Capture the cell that displays the provided text and extract its (X, Y) central coordinate. 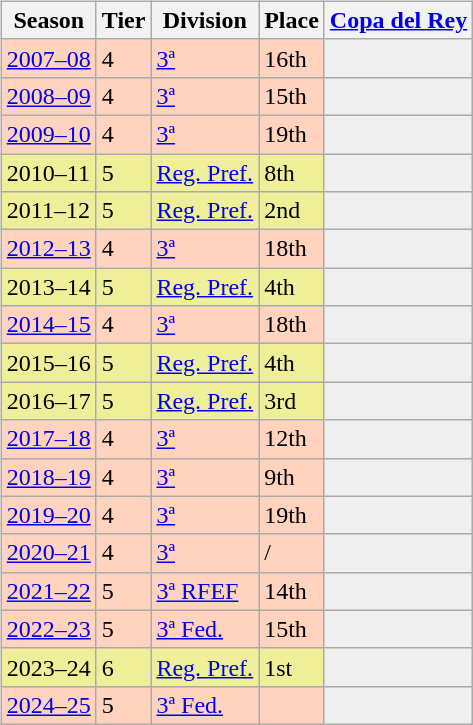
16th (292, 58)
2013–14 (48, 287)
3ª RFEF (205, 591)
2014–15 (48, 325)
8th (292, 173)
2010–11 (48, 173)
Tier (124, 20)
2017–18 (48, 439)
2024–25 (48, 705)
2008–09 (48, 96)
Copa del Rey (398, 20)
2018–19 (48, 477)
14th (292, 591)
2nd (292, 211)
/ (292, 553)
Place (292, 20)
2020–21 (48, 553)
1st (292, 667)
2019–20 (48, 515)
2023–24 (48, 667)
2015–16 (48, 363)
2007–08 (48, 58)
Division (205, 20)
2011–12 (48, 211)
2021–22 (48, 591)
Season (48, 20)
2016–17 (48, 401)
3rd (292, 401)
12th (292, 439)
2022–23 (48, 629)
6 (124, 667)
2009–10 (48, 134)
2012–13 (48, 249)
9th (292, 477)
